Return the (x, y) coordinate for the center point of the cell that contains the specified text.  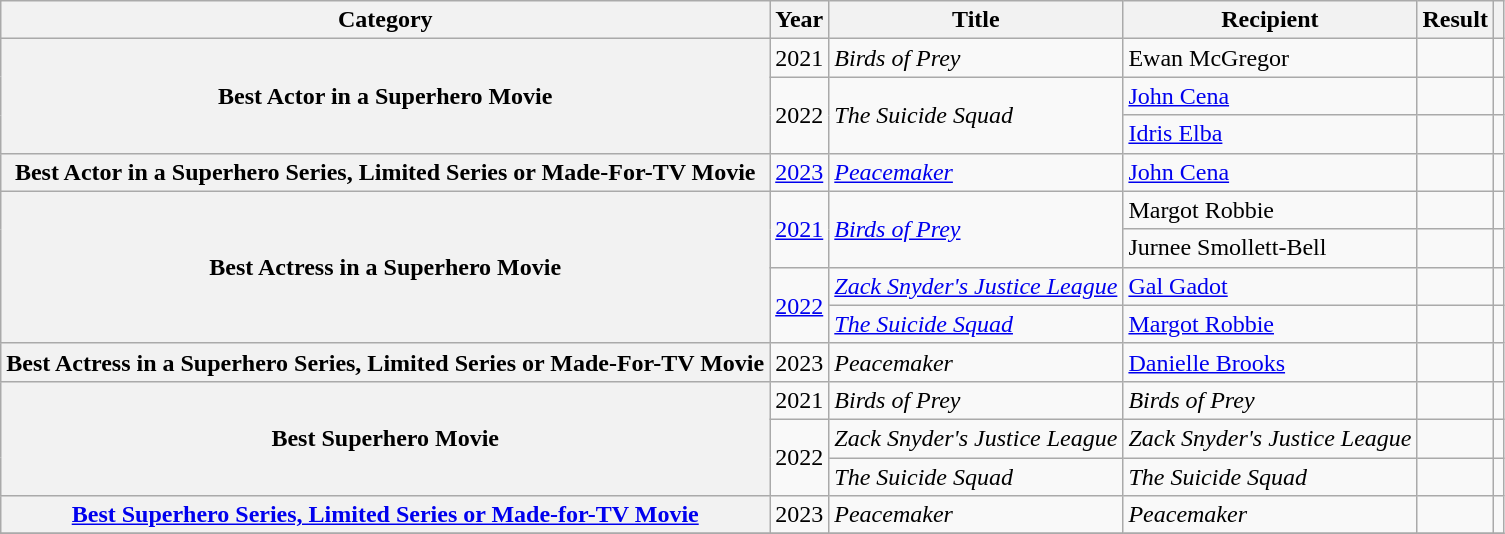
Title (976, 20)
Ewan McGregor (1270, 58)
Gal Gadot (1270, 286)
Jurnee Smollett-Bell (1270, 248)
Category (386, 20)
Best Actress in a Superhero Series, Limited Series or Made-For-TV Movie (386, 362)
Recipient (1270, 20)
Idris Elba (1270, 134)
Danielle Brooks (1270, 362)
Result (1455, 20)
Best Actor in a Superhero Movie (386, 96)
Best Superhero Series, Limited Series or Made-for-TV Movie (386, 515)
Best Actor in a Superhero Series, Limited Series or Made-For-TV Movie (386, 172)
Year (800, 20)
Best Actress in a Superhero Movie (386, 267)
Best Superhero Movie (386, 438)
